Detect which cell encompasses the target text, then output its [x, y] center coordinate. 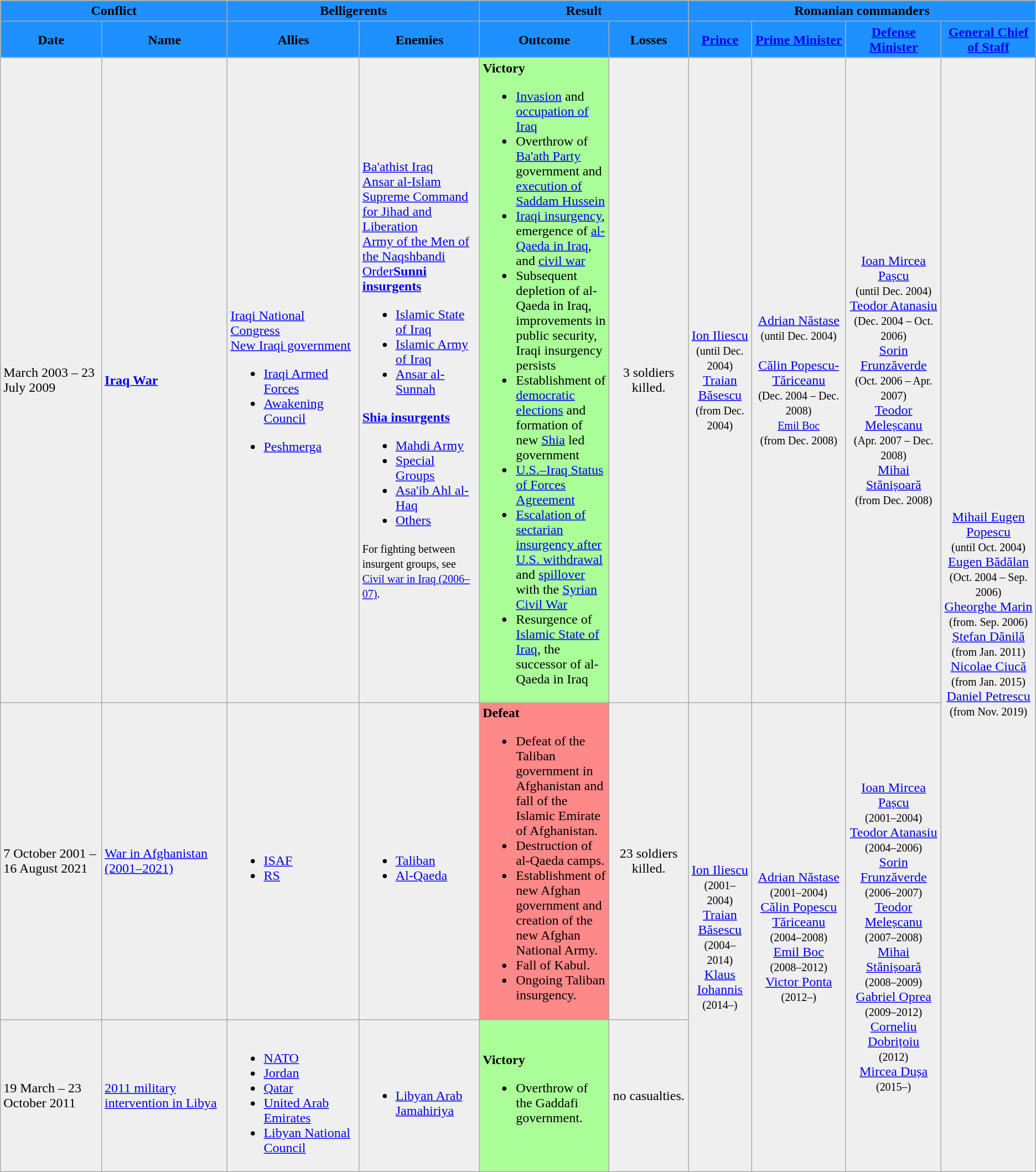
Romanian commanders [862, 11]
March 2003 – 23 July 2009 [51, 380]
Date [51, 40]
Enemies [419, 40]
Belligerents [354, 11]
Losses [649, 40]
Iraq War [165, 380]
ISAFRS [293, 861]
NATOJordanQatarUnited Arab EmiratesLibyan National Council [293, 1096]
TalibanAl-Qaeda [419, 861]
19 March – 23 October 2011 [51, 1096]
Defense Minister [893, 40]
Name [165, 40]
General Chief of Staff [988, 40]
Allies [293, 40]
3 soldiers killed. [649, 380]
7 October 2001 – 16 August 2021 [51, 861]
Iraqi National Congress New Iraqi governmentIraqi Armed ForcesAwakening CouncilPeshmerga [293, 380]
Adrian Năstase (until Dec. 2004)Călin Popescu-Tăriceanu (Dec. 2004 – Dec. 2008)Emil Boc (from Dec. 2008) [799, 380]
2011 military intervention in Libya [165, 1096]
VictoryOverthrow of the Gaddafi government. [545, 1096]
Outcome [545, 40]
Prime Minister [799, 40]
Ion Iliescu (until Dec. 2004)Traian Băsescu (from Dec. 2004) [720, 380]
War in Afghanistan (2001–2021) [165, 861]
no casualties. [649, 1096]
Prince [720, 40]
Adrian Năstase (2001–2004) Călin Popescu Tăriceanu (2004–2008) Emil Boc (2008–2012) Victor Ponta (2012–) [799, 937]
Ion Iliescu (2001–2004) Traian Băsescu (2004–2014) Klaus Iohannis (2014–) [720, 937]
23 soldiers killed. [649, 861]
Conflict [114, 11]
Libyan Arab Jamahiriya [419, 1096]
Result [584, 11]
